Locate the cell with the specified text and output its (x, y) center coordinate. 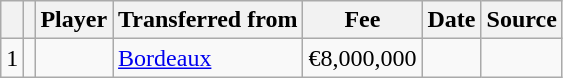
Transferred from (208, 20)
Date (452, 20)
1 (12, 58)
€8,000,000 (362, 58)
Player (74, 20)
Source (522, 20)
Fee (362, 20)
Bordeaux (208, 58)
